Return (x, y) of the center of cell containing provided text 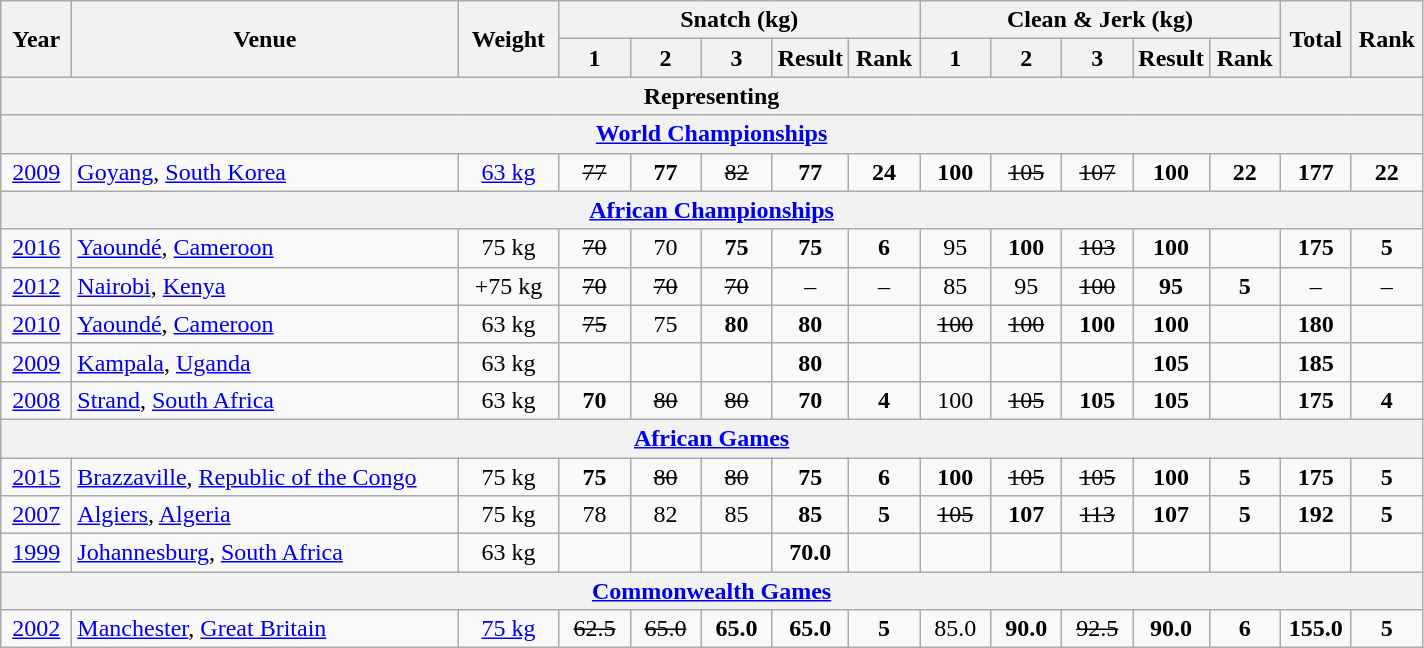
Weight (508, 39)
Snatch (kg) (740, 20)
1999 (36, 553)
Goyang, South Korea (265, 172)
177 (1316, 172)
Representing (712, 96)
Kampala, Uganda (265, 362)
185 (1316, 362)
Strand, South Africa (265, 400)
62.5 (594, 629)
2015 (36, 477)
2007 (36, 515)
African Championships (712, 210)
85.0 (956, 629)
Commonwealth Games (712, 591)
Brazzaville, Republic of the Congo (265, 477)
103 (1098, 248)
Total (1316, 39)
180 (1316, 324)
Venue (265, 39)
70.0 (810, 553)
+75 kg (508, 286)
2008 (36, 400)
Year (36, 39)
92.5 (1098, 629)
Nairobi, Kenya (265, 286)
155.0 (1316, 629)
192 (1316, 515)
2012 (36, 286)
Johannesburg, South Africa (265, 553)
African Games (712, 438)
78 (594, 515)
World Championships (712, 134)
2002 (36, 629)
2016 (36, 248)
Clean & Jerk (kg) (1100, 20)
24 (884, 172)
Manchester, Great Britain (265, 629)
113 (1098, 515)
Algiers, Algeria (265, 515)
2010 (36, 324)
